Search for the cell housing the specified text and yield its (x, y) center coordinate. 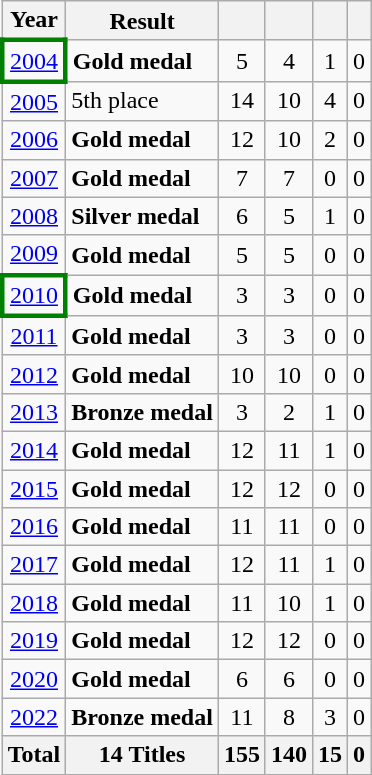
2018 (34, 603)
Year (34, 21)
2008 (34, 216)
15 (330, 755)
2007 (34, 178)
5th place (142, 101)
8 (288, 717)
2015 (34, 489)
14 Titles (142, 755)
Silver medal (142, 216)
2010 (34, 296)
2011 (34, 336)
155 (242, 755)
2014 (34, 450)
2006 (34, 140)
2022 (34, 717)
2016 (34, 527)
2020 (34, 679)
2005 (34, 101)
2017 (34, 565)
2004 (34, 60)
Total (34, 755)
Result (142, 21)
2012 (34, 374)
140 (288, 755)
2019 (34, 641)
2009 (34, 255)
2013 (34, 412)
14 (242, 101)
